Return [X, Y] of the center of cell containing provided text 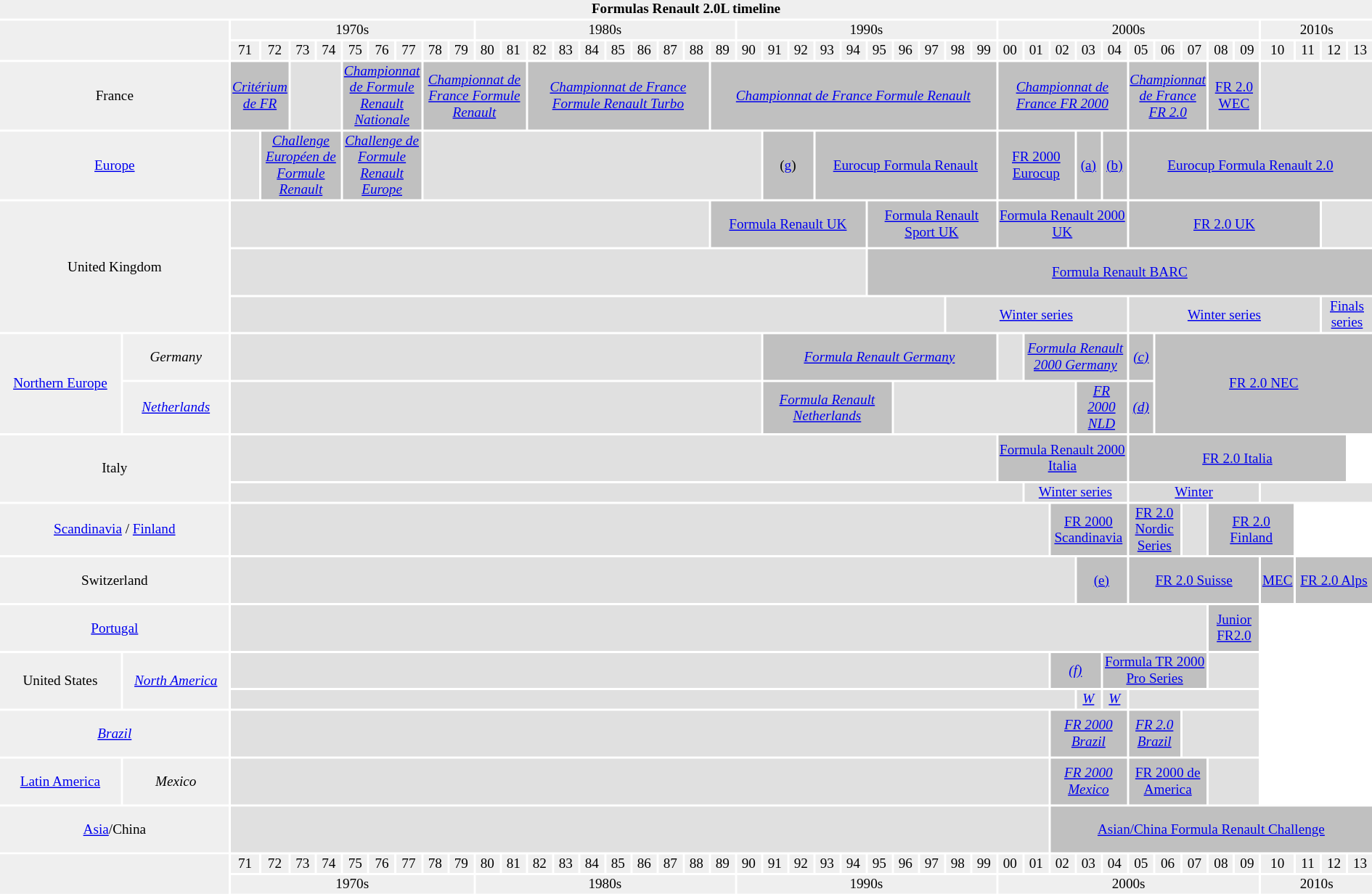
Formula Renault Sport UK [932, 225]
Formula Renault 2000 Italia [1063, 459]
Netherlands [176, 407]
Formula TR 2000 Pro Series [1155, 670]
Asian/China Formula Renault Challenge [1211, 830]
Italy [115, 469]
(a) [1089, 165]
Germany [176, 357]
FR 2.0 NEC [1264, 383]
FR 2.0 Suisse [1194, 581]
Winter [1194, 493]
FR 2000 Scandinavia [1089, 529]
France [115, 96]
FR 2000 de America [1168, 782]
(d) [1141, 407]
Latin America [60, 782]
Eurocup Formula Renault 2.0 [1250, 165]
Championnat de France FR 2000 [1063, 96]
FR 2000 Brazil [1089, 734]
(f) [1076, 670]
Brazil [115, 734]
Junior FR2.0 [1234, 628]
United Kingdom [115, 267]
(b) [1115, 165]
Championnat de France Formule Renault Turbo [618, 96]
FR 2.0 Italia [1237, 459]
FR 2.0 UK [1224, 225]
Challenge Européen de Formule Renault [301, 165]
Championnat de Formule Renault Nationale [382, 96]
Asia/China [115, 830]
Northern Europe [60, 383]
Challenge de Formule Renault Europe [382, 165]
Championnat de France FR 2.0 [1168, 96]
Switzerland [115, 581]
United States [60, 681]
Formulas Renault 2.0L timeline [686, 9]
FR 2.0 WEC [1234, 96]
Formula Renault BARC [1119, 273]
Formula Renault 2000 Germany [1076, 357]
FR 2000 NLD [1102, 407]
Portugal [115, 628]
Formula Renault UK [788, 225]
(c) [1141, 357]
FR 2000 Mexico [1089, 782]
Formula Renault Germany [880, 357]
Finals series [1347, 315]
(g) [788, 165]
MEC [1278, 581]
FR 2.0 Alps [1334, 581]
FR 2.0 Finland [1251, 529]
FR 2000 Eurocup [1037, 165]
Formula Renault 2000 UK [1063, 225]
(e) [1102, 581]
Eurocup Formula Renault [906, 165]
Europe [115, 165]
FR 2.0 Brazil [1154, 734]
Critérium de FR [260, 96]
North America [176, 681]
Scandinavia / Finland [115, 529]
FR 2.0 Nordic Series [1154, 529]
Formula Renault Netherlands [828, 407]
Mexico [176, 782]
